Provide the [X, Y] coordinate of the cell's center where the given text is located.  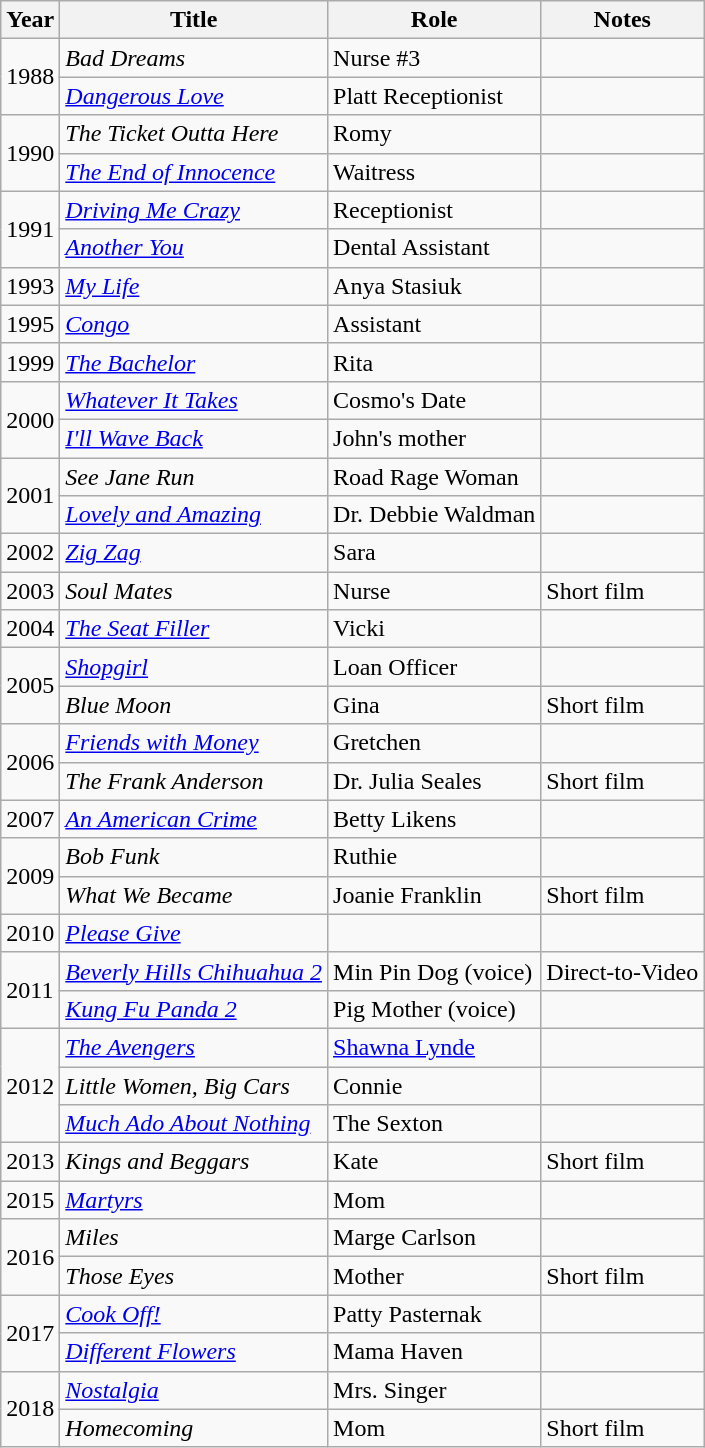
2006 [30, 762]
1991 [30, 229]
Congo [194, 324]
1993 [30, 286]
Year [30, 20]
Connie [434, 1085]
Little Women, Big Cars [194, 1085]
The Sexton [434, 1124]
Whatever It Takes [194, 400]
2007 [30, 819]
Gina [434, 705]
Joanie Franklin [434, 895]
Nurse #3 [434, 58]
2018 [30, 1409]
Mrs. Singer [434, 1390]
The Ticket Outta Here [194, 134]
Waitress [434, 172]
See Jane Run [194, 477]
Betty Likens [434, 819]
Please Give [194, 933]
Nurse [434, 591]
An American Crime [194, 819]
Sara [434, 553]
2016 [30, 1257]
Bad Dreams [194, 58]
Marge Carlson [434, 1238]
Cook Off! [194, 1314]
Dr. Debbie Waldman [434, 515]
2003 [30, 591]
My Life [194, 286]
2000 [30, 419]
Mama Haven [434, 1352]
Dental Assistant [434, 248]
Pig Mother (voice) [434, 1009]
2012 [30, 1085]
2005 [30, 686]
What We Became [194, 895]
The Avengers [194, 1047]
Mother [434, 1276]
The End of Innocence [194, 172]
The Bachelor [194, 362]
2013 [30, 1162]
Assistant [434, 324]
1988 [30, 77]
2002 [30, 553]
I'll Wave Back [194, 438]
2010 [30, 933]
The Seat Filler [194, 629]
Kate [434, 1162]
Driving Me Crazy [194, 210]
1999 [30, 362]
Rita [434, 362]
2011 [30, 990]
Role [434, 20]
Another You [194, 248]
Platt Receptionist [434, 96]
Martyrs [194, 1200]
Notes [622, 20]
Nostalgia [194, 1390]
2017 [30, 1333]
Kung Fu Panda 2 [194, 1009]
Receptionist [434, 210]
Shopgirl [194, 667]
Title [194, 20]
Romy [434, 134]
Gretchen [434, 743]
2001 [30, 496]
Dangerous Love [194, 96]
Vicki [434, 629]
Much Ado About Nothing [194, 1124]
John's mother [434, 438]
Beverly Hills Chihuahua 2 [194, 971]
Direct-to-Video [622, 971]
Min Pin Dog (voice) [434, 971]
Miles [194, 1238]
Soul Mates [194, 591]
Different Flowers [194, 1352]
Shawna Lynde [434, 1047]
Homecoming [194, 1428]
Patty Pasternak [434, 1314]
Dr. Julia Seales [434, 781]
1990 [30, 153]
2009 [30, 876]
2004 [30, 629]
1995 [30, 324]
Bob Funk [194, 857]
Cosmo's Date [434, 400]
Road Rage Woman [434, 477]
Those Eyes [194, 1276]
Anya Stasiuk [434, 286]
Friends with Money [194, 743]
2015 [30, 1200]
Kings and Beggars [194, 1162]
Blue Moon [194, 705]
Zig Zag [194, 553]
The Frank Anderson [194, 781]
Ruthie [434, 857]
Lovely and Amazing [194, 515]
Loan Officer [434, 667]
